Find where the given text appears and provide that cell's center as (x, y) coordinate. 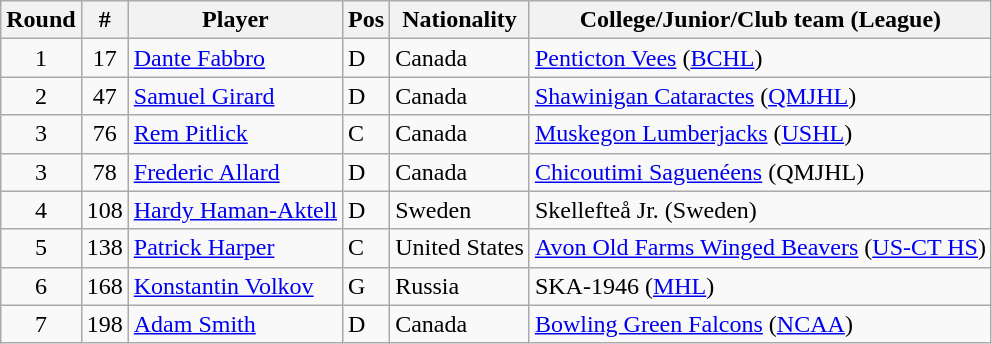
Pos (366, 20)
SKA-1946 (MHL) (760, 286)
Chicoutimi Saguenéens (QMJHL) (760, 172)
6 (41, 286)
Russia (460, 286)
# (104, 20)
Avon Old Farms Winged Beavers (US-CT HS) (760, 248)
5 (41, 248)
2 (41, 96)
7 (41, 324)
4 (41, 210)
Bowling Green Falcons (NCAA) (760, 324)
47 (104, 96)
Konstantin Volkov (235, 286)
Penticton Vees (BCHL) (760, 58)
Patrick Harper (235, 248)
Adam Smith (235, 324)
Dante Fabbro (235, 58)
Frederic Allard (235, 172)
Skellefteå Jr. (Sweden) (760, 210)
Sweden (460, 210)
Player (235, 20)
1 (41, 58)
Samuel Girard (235, 96)
United States (460, 248)
Shawinigan Cataractes (QMJHL) (760, 96)
G (366, 286)
College/Junior/Club team (League) (760, 20)
108 (104, 210)
78 (104, 172)
76 (104, 134)
198 (104, 324)
Rem Pitlick (235, 134)
168 (104, 286)
Round (41, 20)
17 (104, 58)
138 (104, 248)
Nationality (460, 20)
Hardy Haman-Aktell (235, 210)
Muskegon Lumberjacks (USHL) (760, 134)
